Return [x, y] of the center of cell containing provided text 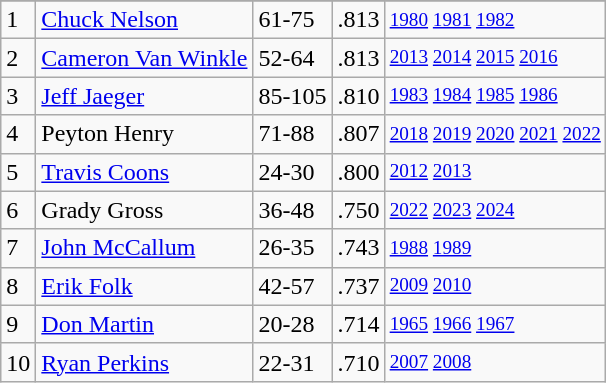
7 [18, 248]
9 [18, 324]
1980 1981 1982 [495, 20]
2 [18, 58]
20-28 [292, 324]
1988 1989 [495, 248]
.743 [358, 248]
Don Martin [144, 324]
Jeff Jaeger [144, 96]
.750 [358, 210]
Erik Folk [144, 286]
24-30 [292, 172]
.710 [358, 362]
1983 1984 1985 1986 [495, 96]
85-105 [292, 96]
2022 2023 2024 [495, 210]
2007 2008 [495, 362]
Travis Coons [144, 172]
3 [18, 96]
.807 [358, 134]
Peyton Henry [144, 134]
.800 [358, 172]
.810 [358, 96]
8 [18, 286]
Cameron Van Winkle [144, 58]
61-75 [292, 20]
2013 2014 2015 2016 [495, 58]
2009 2010 [495, 286]
.714 [358, 324]
Grady Gross [144, 210]
4 [18, 134]
5 [18, 172]
42-57 [292, 286]
Ryan Perkins [144, 362]
52-64 [292, 58]
2012 2013 [495, 172]
22-31 [292, 362]
John McCallum [144, 248]
26-35 [292, 248]
.737 [358, 286]
71-88 [292, 134]
1965 1966 1967 [495, 324]
6 [18, 210]
1 [18, 20]
Chuck Nelson [144, 20]
10 [18, 362]
2018 2019 2020 2021 2022 [495, 134]
36-48 [292, 210]
